From the cell containing the given text, extract its center point as (X, Y) coordinate. 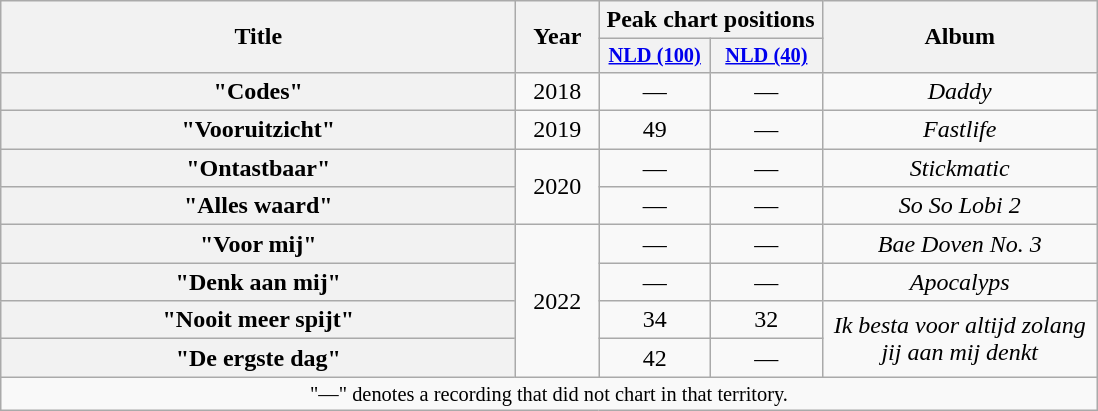
2020 (558, 187)
Daddy (960, 91)
"Codes" (258, 91)
"Alles waard" (258, 206)
So So Lobi 2 (960, 206)
Bae Doven No. 3 (960, 244)
NLD (40) (767, 56)
"Ontastbaar" (258, 168)
Ik besta voor altijd zolang jij aan mij denkt (960, 339)
42 (655, 358)
NLD (100) (655, 56)
2022 (558, 301)
Album (960, 37)
"Nooit meer spijt" (258, 320)
"Vooruitzicht" (258, 130)
"Denk aan mij" (258, 282)
32 (767, 320)
Apocalyps (960, 282)
49 (655, 130)
"—" denotes a recording that did not chart in that territory. (549, 394)
Peak chart positions (710, 20)
2018 (558, 91)
Year (558, 37)
Fastlife (960, 130)
34 (655, 320)
Title (258, 37)
"Voor mij" (258, 244)
"De ergste dag" (258, 358)
Stickmatic (960, 168)
2019 (558, 130)
